Detect which cell encompasses the target text, then output its (x, y) center coordinate. 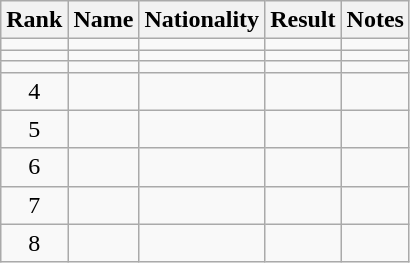
Notes (375, 20)
Result (303, 20)
7 (34, 205)
Nationality (202, 20)
4 (34, 91)
8 (34, 243)
Rank (34, 20)
6 (34, 167)
5 (34, 129)
Name (104, 20)
